Search for the cell housing the specified text and yield its (X, Y) center coordinate. 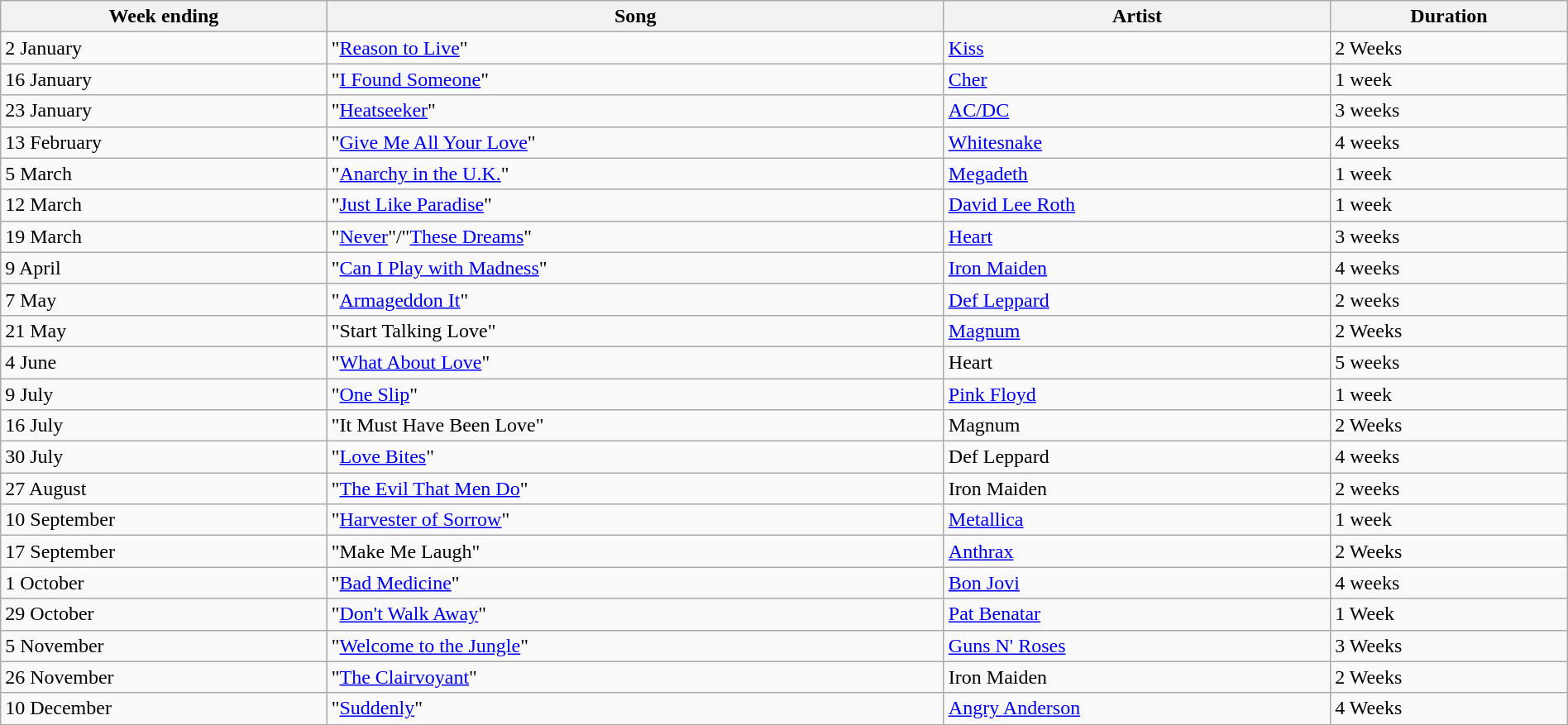
AC/DC (1136, 111)
16 July (164, 426)
5 March (164, 174)
"Reason to Live" (635, 48)
"Suddenly" (635, 708)
5 weeks (1449, 362)
2 January (164, 48)
"Make Me Laugh" (635, 551)
"Start Talking Love" (635, 331)
10 December (164, 708)
Duration (1449, 17)
"I Found Someone" (635, 79)
26 November (164, 677)
David Lee Roth (1136, 205)
"Harvester of Sorrow" (635, 520)
"One Slip" (635, 394)
5 November (164, 646)
27 August (164, 489)
Pat Benatar (1136, 614)
"Don't Walk Away" (635, 614)
"The Evil That Men Do" (635, 489)
Song (635, 17)
9 July (164, 394)
Megadeth (1136, 174)
1 October (164, 583)
"Just Like Paradise" (635, 205)
Anthrax (1136, 551)
Angry Anderson (1136, 708)
"Bad Medicine" (635, 583)
Cher (1136, 79)
1 Week (1449, 614)
29 October (164, 614)
13 February (164, 142)
"Heatseeker" (635, 111)
"Love Bites" (635, 457)
21 May (164, 331)
Guns N' Roses (1136, 646)
"The Clairvoyant" (635, 677)
"Armageddon It" (635, 299)
4 June (164, 362)
9 April (164, 268)
Pink Floyd (1136, 394)
3 Weeks (1449, 646)
7 May (164, 299)
19 March (164, 236)
16 January (164, 79)
Bon Jovi (1136, 583)
"It Must Have Been Love" (635, 426)
17 September (164, 551)
Whitesnake (1136, 142)
4 Weeks (1449, 708)
23 January (164, 111)
"Never"/"These Dreams" (635, 236)
"Can I Play with Madness" (635, 268)
Metallica (1136, 520)
Artist (1136, 17)
"What About Love" (635, 362)
10 September (164, 520)
"Anarchy in the U.K." (635, 174)
30 July (164, 457)
"Give Me All Your Love" (635, 142)
Week ending (164, 17)
12 March (164, 205)
"Welcome to the Jungle" (635, 646)
Kiss (1136, 48)
